Search for the cell housing the specified text and yield its [x, y] center coordinate. 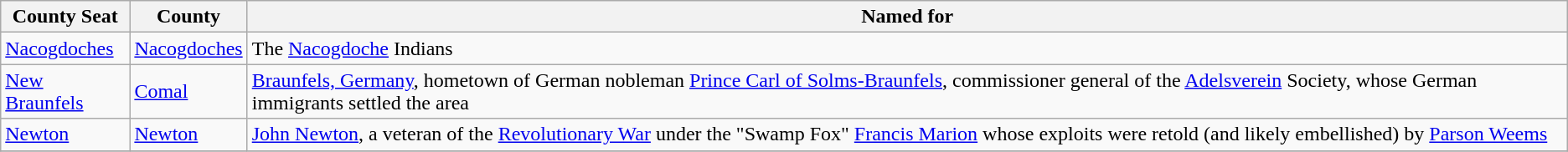
The Nacogdoche Indians [907, 48]
Comal [188, 92]
County [188, 17]
County Seat [65, 17]
Named for [907, 17]
New Braunfels [65, 92]
